Provide the [x, y] coordinate of the cell's center where the given text is located.  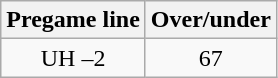
UH –2 [74, 58]
Pregame line [74, 20]
67 [210, 58]
Over/under [210, 20]
